From the cell containing the given text, extract its center point as (X, Y) coordinate. 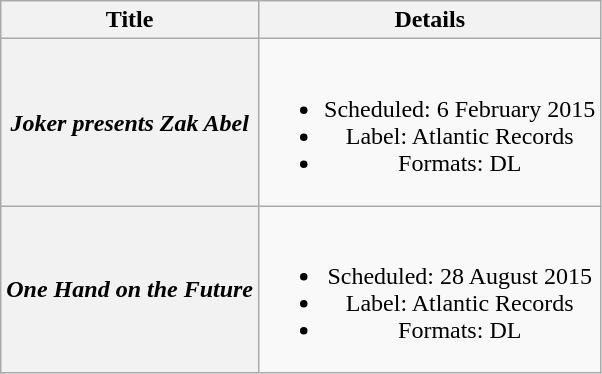
Joker presents Zak Abel (130, 122)
Scheduled: 6 February 2015Label: Atlantic RecordsFormats: DL (430, 122)
Scheduled: 28 August 2015Label: Atlantic RecordsFormats: DL (430, 290)
One Hand on the Future (130, 290)
Details (430, 20)
Title (130, 20)
